Locate the cell with the specified text and output its (x, y) center coordinate. 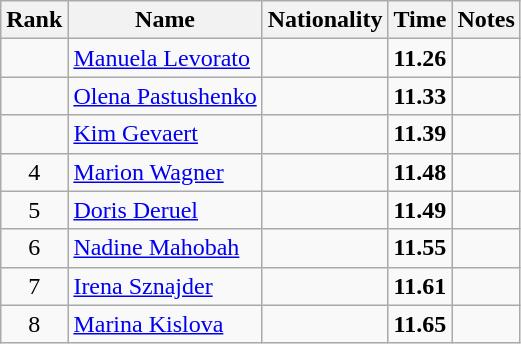
11.61 (420, 286)
7 (34, 286)
11.55 (420, 248)
11.33 (420, 96)
Kim Gevaert (165, 134)
Time (420, 20)
5 (34, 210)
Nadine Mahobah (165, 248)
8 (34, 324)
Irena Sznajder (165, 286)
6 (34, 248)
4 (34, 172)
Marina Kislova (165, 324)
Nationality (325, 20)
Olena Pastushenko (165, 96)
Marion Wagner (165, 172)
Doris Deruel (165, 210)
Name (165, 20)
11.39 (420, 134)
11.48 (420, 172)
11.26 (420, 58)
Manuela Levorato (165, 58)
11.65 (420, 324)
Rank (34, 20)
Notes (486, 20)
11.49 (420, 210)
